From the cell containing the given text, extract its center point as [x, y] coordinate. 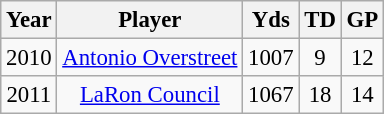
1067 [271, 95]
1007 [271, 58]
12 [362, 58]
14 [362, 95]
LaRon Council [150, 95]
Yds [271, 20]
Player [150, 20]
2010 [29, 58]
2011 [29, 95]
18 [320, 95]
TD [320, 20]
Antonio Overstreet [150, 58]
Year [29, 20]
GP [362, 20]
9 [320, 58]
